Locate the cell with the specified text and output its (x, y) center coordinate. 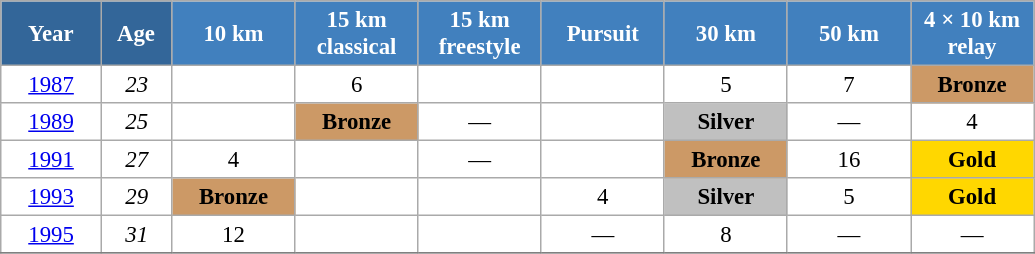
12 (234, 235)
15 km classical (356, 34)
6 (356, 85)
7 (848, 85)
29 (136, 197)
8 (726, 235)
Age (136, 34)
25 (136, 122)
30 km (726, 34)
27 (136, 160)
50 km (848, 34)
23 (136, 85)
10 km (234, 34)
Year (52, 34)
4 × 10 km relay (972, 34)
Pursuit (602, 34)
16 (848, 160)
1987 (52, 85)
15 km freestyle (480, 34)
1989 (52, 122)
31 (136, 235)
1991 (52, 160)
1993 (52, 197)
1995 (52, 235)
